Find where the given text appears and provide that cell's center as (X, Y) coordinate. 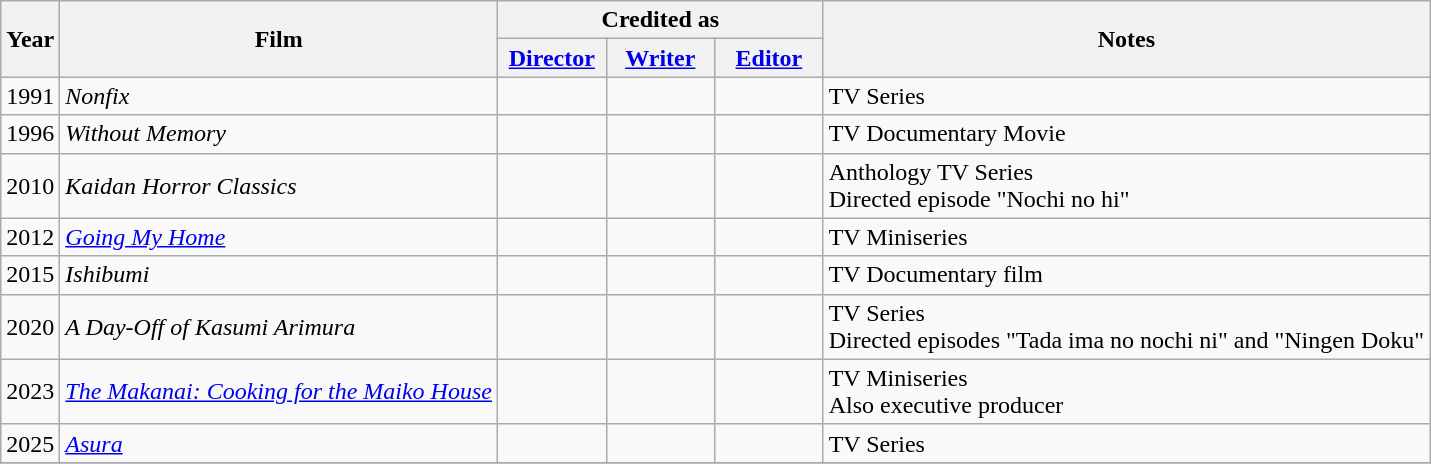
A Day-Off of Kasumi Arimura (279, 326)
2020 (30, 326)
Kaidan Horror Classics (279, 186)
TV Documentary film (1126, 275)
2012 (30, 237)
TV SeriesDirected episodes "Tada ima no nochi ni" and "Ningen Doku" (1126, 326)
Going My Home (279, 237)
Editor (770, 58)
Year (30, 39)
TV MiniseriesAlso executive producer (1126, 392)
Ishibumi (279, 275)
Asura (279, 443)
Nonfix (279, 96)
2023 (30, 392)
2010 (30, 186)
TV Miniseries (1126, 237)
TV Documentary Movie (1126, 134)
2025 (30, 443)
The Makanai: Cooking for the Maiko House (279, 392)
Director (552, 58)
Writer (660, 58)
Credited as (660, 20)
Anthology TV SeriesDirected episode "Nochi no hi" (1126, 186)
1996 (30, 134)
Without Memory (279, 134)
2015 (30, 275)
1991 (30, 96)
Film (279, 39)
Notes (1126, 39)
